Capture the cell that displays the provided text and extract its (x, y) central coordinate. 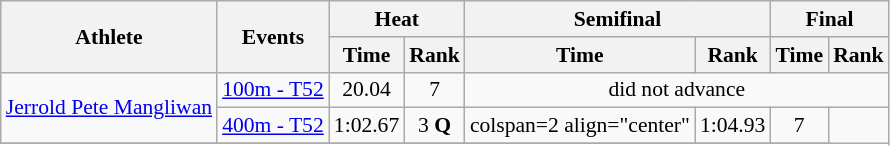
Jerrold Pete Mangliwan (109, 108)
did not advance (677, 90)
20.04 (366, 90)
100m - T52 (273, 90)
400m - T52 (273, 126)
Events (273, 36)
Heat (397, 19)
1:02.67 (366, 126)
1:04.93 (732, 126)
3 Q (434, 126)
Semifinal (618, 19)
Athlete (109, 36)
colspan=2 align="center" (580, 126)
Final (829, 19)
